Return the [X, Y] coordinate for the center point of the cell that contains the specified text.  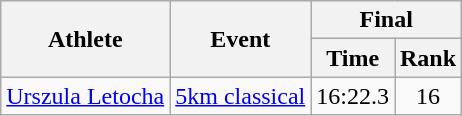
16:22.3 [353, 96]
Rank [428, 58]
Athlete [86, 39]
16 [428, 96]
5km classical [240, 96]
Final [386, 20]
Urszula Letocha [86, 96]
Event [240, 39]
Time [353, 58]
